Determine the (x, y) coordinate at the center of the cell enclosing the given text.  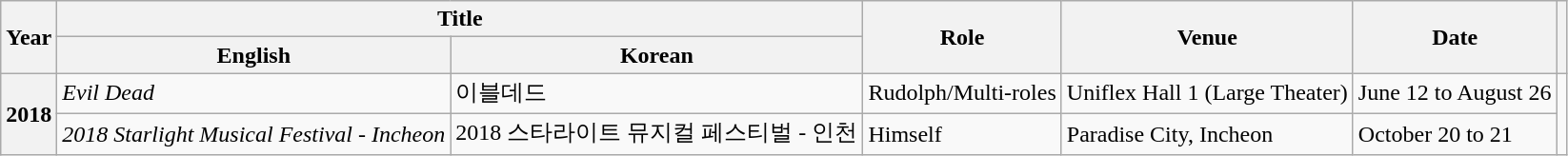
2018 Starlight Musical Festival - Incheon (253, 133)
Himself (962, 133)
2018 스타라이트 뮤지컬 페스티벌 - 인천 (657, 133)
Title (460, 19)
이블데드 (657, 93)
Rudolph/Multi-roles (962, 93)
Evil Dead (253, 93)
Uniflex Hall 1 (Large Theater) (1207, 93)
Date (1455, 37)
Role (962, 37)
Venue (1207, 37)
English (253, 55)
2018 (29, 114)
June 12 to August 26 (1455, 93)
Paradise City, Incheon (1207, 133)
October 20 to 21 (1455, 133)
Korean (657, 55)
Year (29, 37)
